Identify which cell holds the provided text, then report its [X, Y] central coordinate. 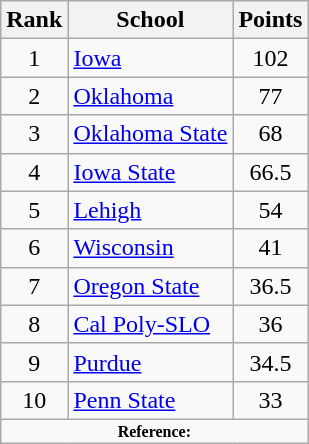
Oklahoma State [150, 134]
School [150, 20]
Penn State [150, 400]
Oklahoma [150, 96]
102 [270, 58]
Reference: [154, 431]
1 [34, 58]
9 [34, 362]
54 [270, 210]
3 [34, 134]
Cal Poly-SLO [150, 324]
Iowa [150, 58]
34.5 [270, 362]
77 [270, 96]
Oregon State [150, 286]
33 [270, 400]
68 [270, 134]
Purdue [150, 362]
Wisconsin [150, 248]
41 [270, 248]
Rank [34, 20]
6 [34, 248]
Points [270, 20]
36.5 [270, 286]
5 [34, 210]
66.5 [270, 172]
4 [34, 172]
Iowa State [150, 172]
36 [270, 324]
7 [34, 286]
8 [34, 324]
2 [34, 96]
Lehigh [150, 210]
10 [34, 400]
